Return (X, Y) of the center of cell containing provided text 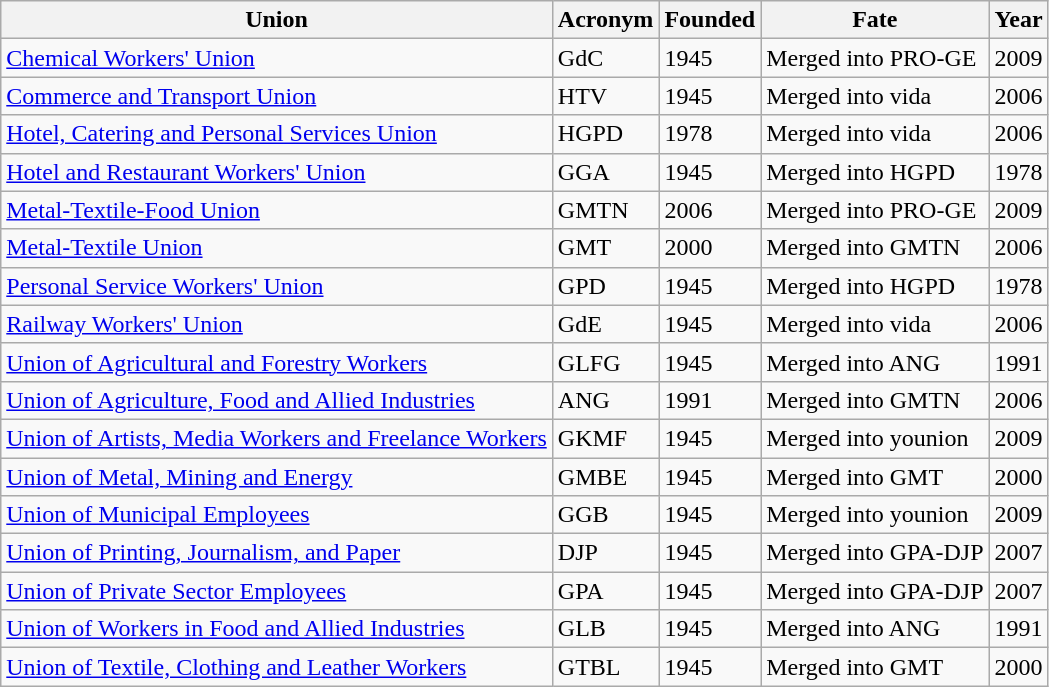
Union of Agriculture, Food and Allied Industries (277, 400)
Founded (710, 20)
Union of Agricultural and Forestry Workers (277, 362)
Hotel and Restaurant Workers' Union (277, 172)
Acronym (606, 20)
Chemical Workers' Union (277, 58)
Union of Printing, Journalism, and Paper (277, 553)
GdE (606, 324)
Personal Service Workers' Union (277, 286)
Year (1018, 20)
Commerce and Transport Union (277, 96)
GGA (606, 172)
GMT (606, 248)
Union of Textile, Clothing and Leather Workers (277, 667)
HTV (606, 96)
Union of Workers in Food and Allied Industries (277, 629)
Fate (875, 20)
GLB (606, 629)
Union (277, 20)
Metal-Textile Union (277, 248)
GPA (606, 591)
GMBE (606, 477)
GKMF (606, 438)
GPD (606, 286)
Hotel, Catering and Personal Services Union (277, 134)
Union of Private Sector Employees (277, 591)
Union of Metal, Mining and Energy (277, 477)
Union of Municipal Employees (277, 515)
GdC (606, 58)
HGPD (606, 134)
Metal-Textile-Food Union (277, 210)
GTBL (606, 667)
Union of Artists, Media Workers and Freelance Workers (277, 438)
GGB (606, 515)
GMTN (606, 210)
GLFG (606, 362)
DJP (606, 553)
ANG (606, 400)
Railway Workers' Union (277, 324)
